Extract the [x, y] coordinate from the center of the cell holding the provided text.  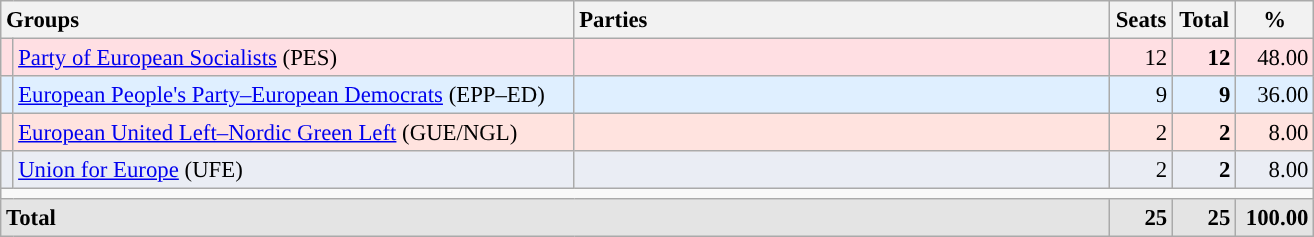
% [1275, 20]
Parties [842, 20]
Union for Europe (UFE) [294, 170]
European People's Party–European Democrats (EPP–ED) [294, 95]
Groups [288, 20]
European United Left–Nordic Green Left (GUE/NGL) [294, 133]
48.00 [1275, 58]
Party of European Socialists (PES) [294, 58]
Seats [1140, 20]
36.00 [1275, 95]
Total [1204, 20]
